Pinpoint the cell where the given text exists, returning its [x, y] midpoint coordinate. 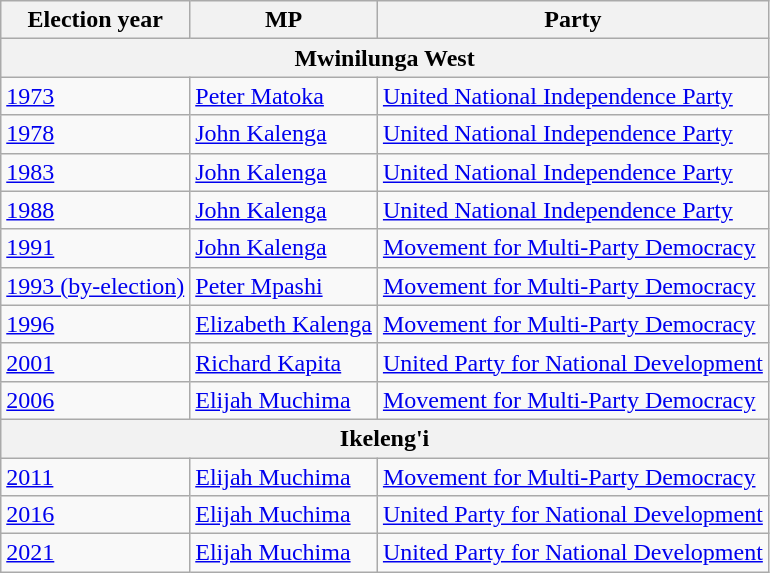
Richard Kapita [284, 362]
Elizabeth Kalenga [284, 324]
2016 [96, 515]
2006 [96, 400]
Ikeleng'i [385, 438]
MP [284, 20]
1988 [96, 210]
2001 [96, 362]
1983 [96, 172]
Party [572, 20]
1996 [96, 324]
1978 [96, 134]
2021 [96, 553]
Peter Matoka [284, 96]
1973 [96, 96]
1991 [96, 248]
1993 (by-election) [96, 286]
Mwinilunga West [385, 58]
2011 [96, 477]
Election year [96, 20]
Peter Mpashi [284, 286]
